For the text-containing cell, return its midpoint in (x, y) coordinate format. 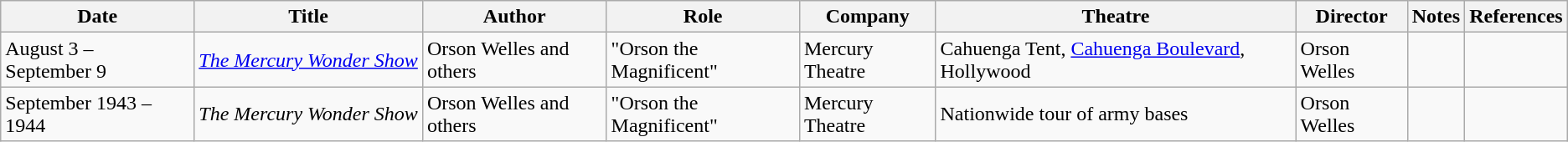
August 3 –September 9 (97, 60)
References (1516, 17)
Date (97, 17)
Role (703, 17)
Title (308, 17)
Nationwide tour of army bases (1116, 114)
Author (514, 17)
Company (868, 17)
Notes (1436, 17)
Director (1352, 17)
September 1943 – 1944 (97, 114)
Theatre (1116, 17)
Cahuenga Tent, Cahuenga Boulevard, Hollywood (1116, 60)
